From the cell containing the given text, extract its center point as [x, y] coordinate. 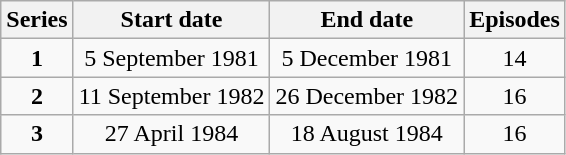
3 [37, 134]
14 [515, 58]
5 December 1981 [367, 58]
5 September 1981 [172, 58]
Episodes [515, 20]
18 August 1984 [367, 134]
27 April 1984 [172, 134]
1 [37, 58]
2 [37, 96]
Series [37, 20]
Start date [172, 20]
26 December 1982 [367, 96]
End date [367, 20]
11 September 1982 [172, 96]
